Determine the (x, y) coordinate at the center of the cell enclosing the given text.  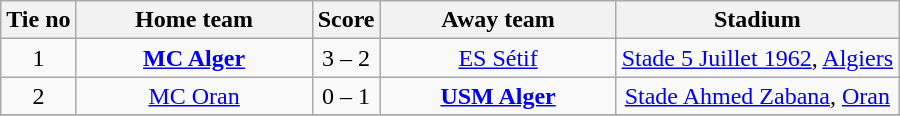
Stadium (757, 20)
3 – 2 (346, 58)
MC Oran (194, 96)
Stade 5 Juillet 1962, Algiers (757, 58)
Stade Ahmed Zabana, Oran (757, 96)
1 (38, 58)
Home team (194, 20)
ES Sétif (498, 58)
Score (346, 20)
Away team (498, 20)
USM Alger (498, 96)
Tie no (38, 20)
0 – 1 (346, 96)
MC Alger (194, 58)
2 (38, 96)
